Output the (x, y) coordinate of the center of the cell containing the given text.  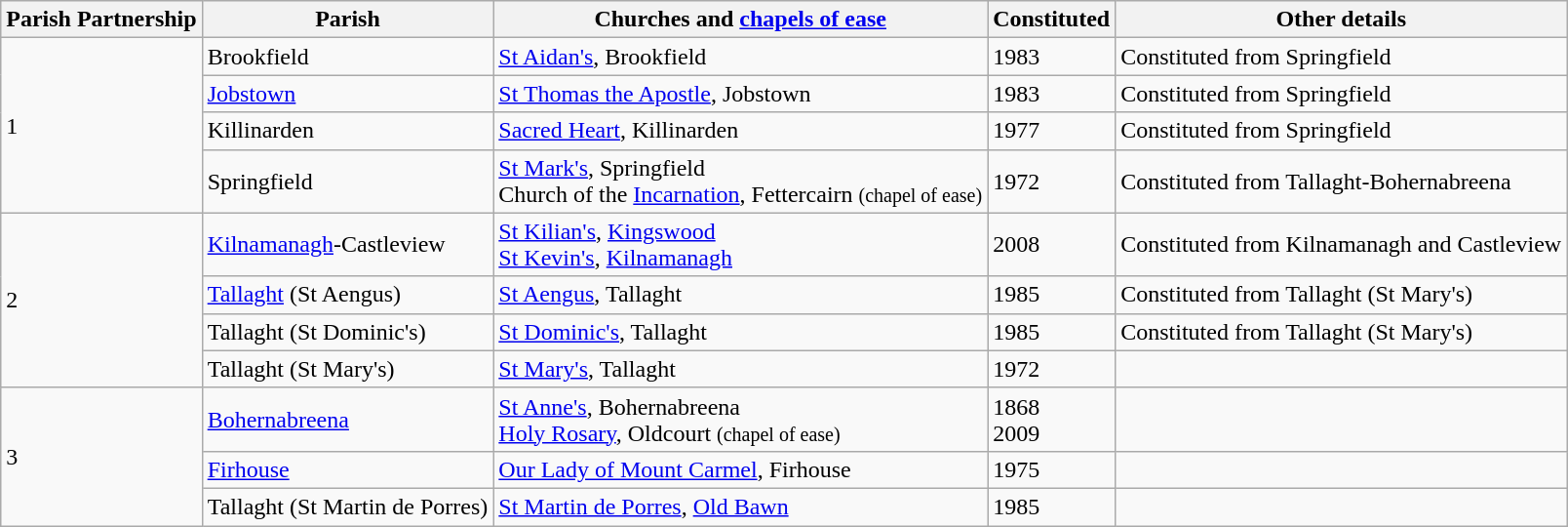
Tallaght (St Mary's) (347, 369)
Sacred Heart, Killinarden (741, 131)
St Aidan's, Brookfield (741, 57)
2008 (1051, 244)
Bohernabreena (347, 420)
18682009 (1051, 420)
Kilnamanagh-Castleview (347, 244)
1 (101, 125)
Parish (347, 20)
St Thomas the Apostle, Jobstown (741, 94)
St Dominic's, Tallaght (741, 332)
Brookfield (347, 57)
Tallaght (St Dominic's) (347, 332)
Constituted from Kilnamanagh and Castleview (1342, 244)
St Martin de Porres, Old Bawn (741, 507)
2 (101, 301)
St Mark's, SpringfieldChurch of the Incarnation, Fettercairn (chapel of ease) (741, 182)
Jobstown (347, 94)
1977 (1051, 131)
Constituted (1051, 20)
St Mary's, Tallaght (741, 369)
3 (101, 457)
Tallaght (St Aengus) (347, 295)
Parish Partnership (101, 20)
St Kilian's, KingswoodSt Kevin's, Kilnamanagh (741, 244)
Firhouse (347, 469)
Constituted from Tallaght-Bohernabreena (1342, 182)
Churches and chapels of ease (741, 20)
Tallaght (St Martin de Porres) (347, 507)
Springfield (347, 182)
St Aengus, Tallaght (741, 295)
Killinarden (347, 131)
Our Lady of Mount Carmel, Firhouse (741, 469)
1975 (1051, 469)
Other details (1342, 20)
St Anne's, BohernabreenaHoly Rosary, Oldcourt (chapel of ease) (741, 420)
